Provide the (x, y) coordinate of the cell's center where the given text is located.  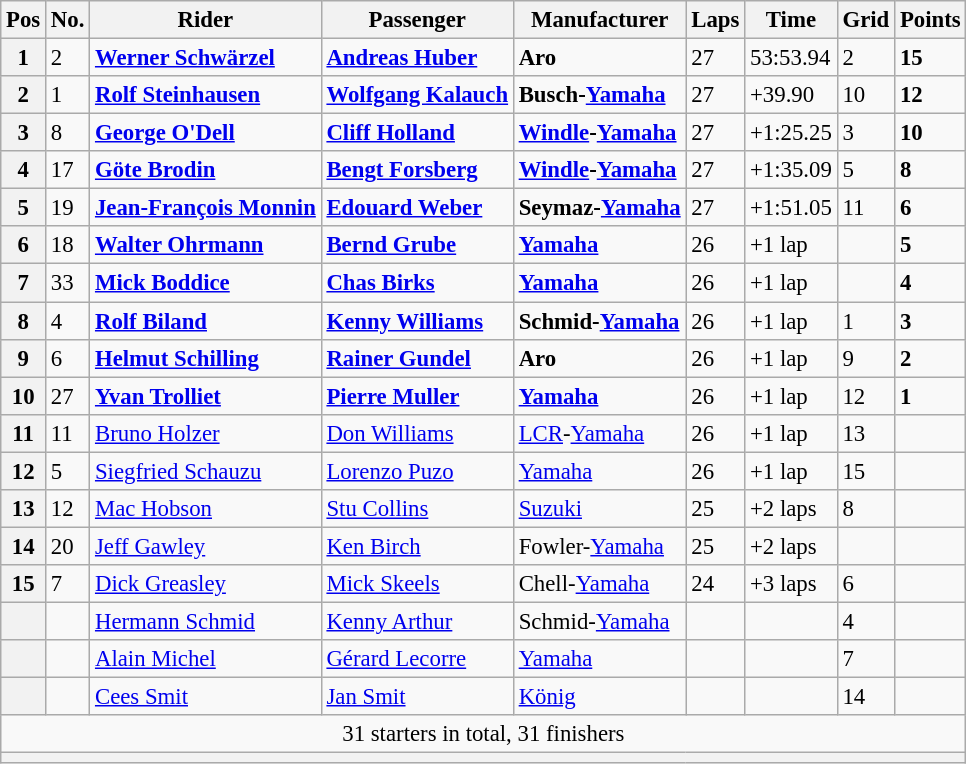
Siegfried Schauzu (206, 471)
Chell-Yamaha (600, 584)
19 (68, 208)
George O'Dell (206, 133)
Hermann Schmid (206, 621)
Jan Smit (417, 697)
31 starters in total, 31 finishers (484, 734)
+1:25.25 (791, 133)
Bernd Grube (417, 245)
+1:35.09 (791, 170)
Göte Brodin (206, 170)
Dick Greasley (206, 584)
Seymaz-Yamaha (600, 208)
Bengt Forsberg (417, 170)
Werner Schwärzel (206, 58)
Pos (24, 20)
Rider (206, 20)
Kenny Arthur (417, 621)
+3 laps (791, 584)
Pierre Muller (417, 396)
Jeff Gawley (206, 546)
Cliff Holland (417, 133)
Manufacturer (600, 20)
Stu Collins (417, 509)
Points (930, 20)
Lorenzo Puzo (417, 471)
+39.90 (791, 95)
Mick Boddice (206, 283)
Ken Birch (417, 546)
Busch-Yamaha (600, 95)
Helmut Schilling (206, 358)
Time (791, 20)
Laps (716, 20)
Mac Hobson (206, 509)
Cees Smit (206, 697)
Fowler-Yamaha (600, 546)
33 (68, 283)
Gérard Lecorre (417, 659)
Mick Skeels (417, 584)
Yvan Trolliet (206, 396)
Suzuki (600, 509)
20 (68, 546)
Chas Birks (417, 283)
Walter Ohrmann (206, 245)
18 (68, 245)
No. (68, 20)
Wolfgang Kalauch (417, 95)
Alain Michel (206, 659)
Bruno Holzer (206, 433)
Edouard Weber (417, 208)
Passenger (417, 20)
24 (716, 584)
König (600, 697)
LCR-Yamaha (600, 433)
Kenny Williams (417, 321)
Jean-François Monnin (206, 208)
Rolf Steinhausen (206, 95)
53:53.94 (791, 58)
Andreas Huber (417, 58)
17 (68, 170)
Don Williams (417, 433)
Rolf Biland (206, 321)
+1:51.05 (791, 208)
Grid (866, 20)
Rainer Gundel (417, 358)
